Pinpoint the cell where the given text exists, returning its [X, Y] midpoint coordinate. 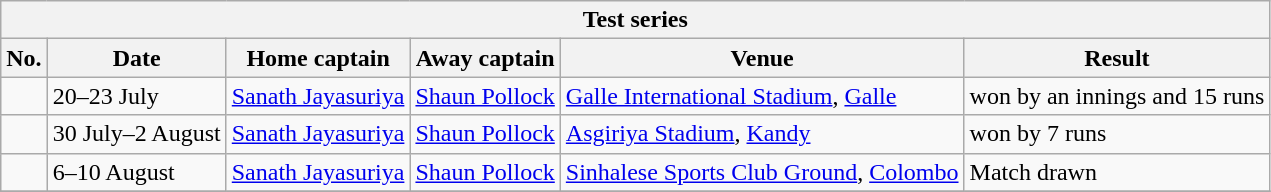
30 July–2 August [136, 134]
Away captain [485, 58]
Date [136, 58]
Sinhalese Sports Club Ground, Colombo [762, 172]
Galle International Stadium, Galle [762, 96]
Match drawn [1117, 172]
Test series [636, 20]
20–23 July [136, 96]
Venue [762, 58]
won by an innings and 15 runs [1117, 96]
won by 7 runs [1117, 134]
Asgiriya Stadium, Kandy [762, 134]
6–10 August [136, 172]
No. [24, 58]
Home captain [318, 58]
Result [1117, 58]
